Return the [x, y] coordinate for the center point of the cell that contains the specified text.  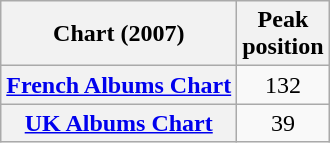
Chart (2007) [119, 34]
132 [283, 85]
French Albums Chart [119, 85]
Peakposition [283, 34]
UK Albums Chart [119, 123]
39 [283, 123]
